Capture the cell that displays the provided text and extract its [X, Y] central coordinate. 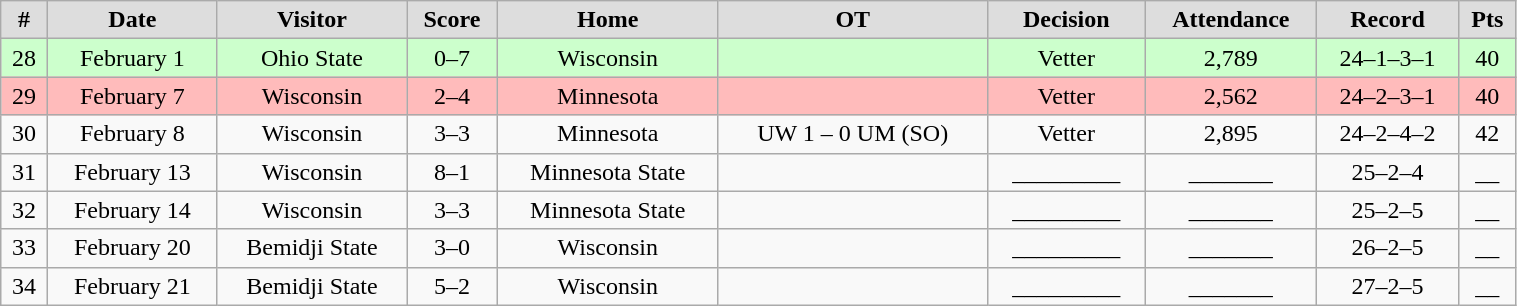
February 8 [132, 134]
OT [852, 20]
29 [24, 96]
24–2–3–1 [1387, 96]
2,895 [1230, 134]
25–2–4 [1387, 172]
2,562 [1230, 96]
24–2–4–2 [1387, 134]
Visitor [312, 20]
February 13 [132, 172]
24–1–3–1 [1387, 58]
0–7 [452, 58]
Home [608, 20]
Decision [1066, 20]
2,789 [1230, 58]
27–2–5 [1387, 286]
February 7 [132, 96]
42 [1488, 134]
26–2–5 [1387, 248]
February 21 [132, 286]
5–2 [452, 286]
28 [24, 58]
February 14 [132, 210]
Record [1387, 20]
Date [132, 20]
Attendance [1230, 20]
34 [24, 286]
31 [24, 172]
Ohio State [312, 58]
32 [24, 210]
# [24, 20]
25–2–5 [1387, 210]
8–1 [452, 172]
Score [452, 20]
33 [24, 248]
30 [24, 134]
February 1 [132, 58]
UW 1 – 0 UM (SO) [852, 134]
February 20 [132, 248]
Pts [1488, 20]
2–4 [452, 96]
3–0 [452, 248]
